Determine the (X, Y) coordinate at the center of the cell enclosing the given text.  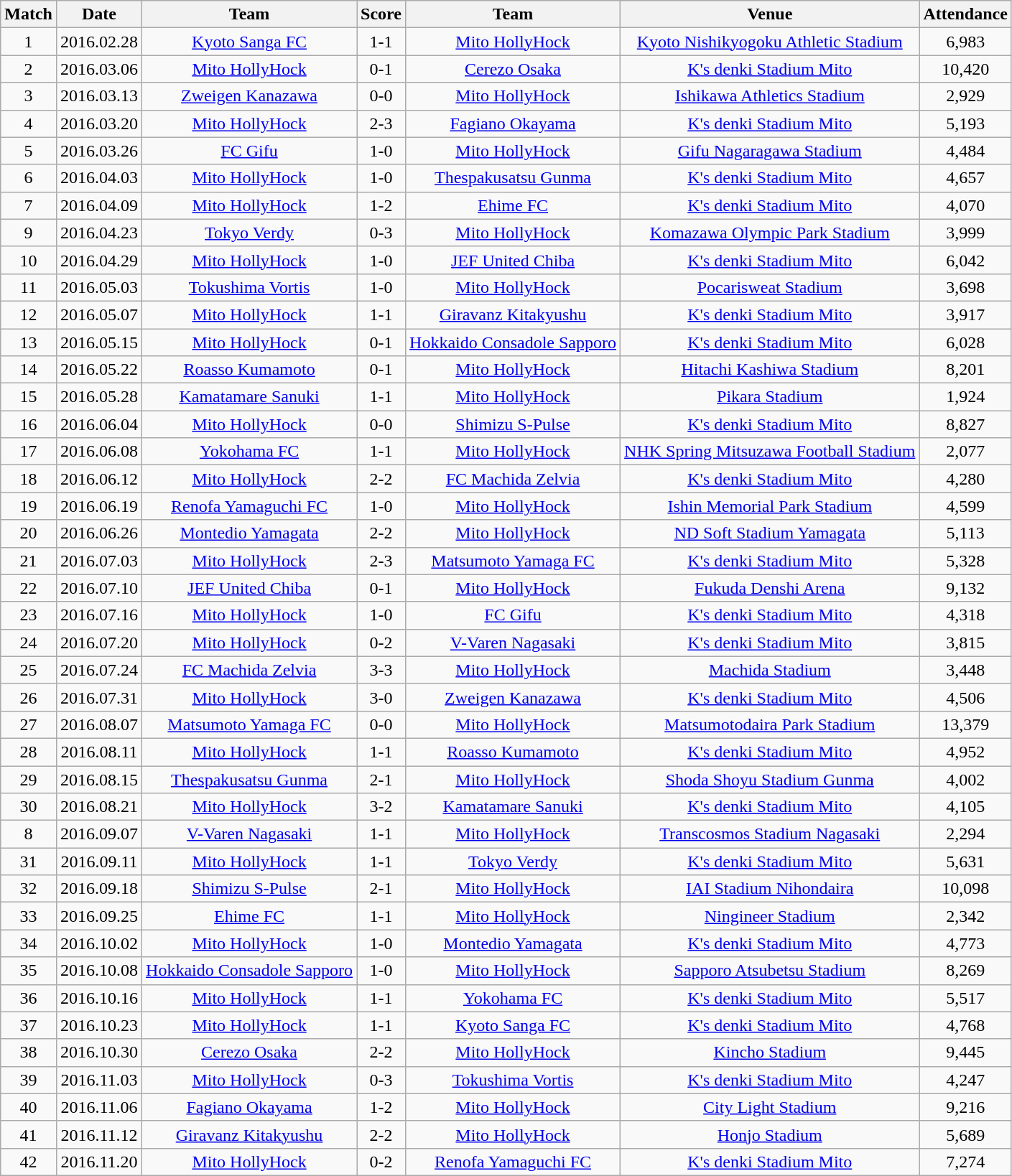
4,657 (965, 178)
9,132 (965, 588)
2 (29, 69)
2016.04.09 (99, 205)
2016.06.12 (99, 479)
7,274 (965, 1162)
5 (29, 151)
27 (29, 724)
Ishin Memorial Park Stadium (770, 506)
8,269 (965, 971)
23 (29, 615)
1 (29, 42)
37 (29, 1025)
2016.08.07 (99, 724)
4,280 (965, 479)
2016.07.16 (99, 615)
4,318 (965, 615)
2016.07.20 (99, 643)
2016.11.20 (99, 1162)
18 (29, 479)
10 (29, 260)
Honjo Stadium (770, 1134)
2016.10.02 (99, 943)
2,929 (965, 96)
Transcosmos Stadium Nagasaki (770, 834)
2016.04.03 (99, 178)
2016.07.03 (99, 561)
4,002 (965, 779)
3,815 (965, 643)
6 (29, 178)
5,631 (965, 862)
4,247 (965, 1080)
14 (29, 370)
9 (29, 233)
2016.08.15 (99, 779)
3,917 (965, 314)
10,098 (965, 889)
8,827 (965, 424)
Ningineer Stadium (770, 916)
Pocarisweat Stadium (770, 287)
24 (29, 643)
6,983 (965, 42)
3-0 (381, 697)
7 (29, 205)
33 (29, 916)
3,448 (965, 670)
Fukuda Denshi Arena (770, 588)
Komazawa Olympic Park Stadium (770, 233)
8,201 (965, 370)
2016.05.15 (99, 342)
City Light Stadium (770, 1107)
2016.11.12 (99, 1134)
2016.08.11 (99, 752)
Date (99, 14)
Kincho Stadium (770, 1053)
5,689 (965, 1134)
3-2 (381, 807)
15 (29, 397)
Venue (770, 14)
2016.04.23 (99, 233)
5,517 (965, 998)
5,193 (965, 123)
17 (29, 452)
Sapporo Atsubetsu Stadium (770, 971)
41 (29, 1134)
2016.10.16 (99, 998)
2016.08.21 (99, 807)
32 (29, 889)
2,294 (965, 834)
29 (29, 779)
6,042 (965, 260)
Ishikawa Athletics Stadium (770, 96)
9,216 (965, 1107)
2,342 (965, 916)
Match (29, 14)
4,952 (965, 752)
2016.10.08 (99, 971)
2016.06.19 (99, 506)
3-3 (381, 670)
2016.09.18 (99, 889)
ND Soft Stadium Yamagata (770, 533)
2016.05.03 (99, 287)
4,484 (965, 151)
2016.05.28 (99, 397)
2016.06.04 (99, 424)
28 (29, 752)
31 (29, 862)
2016.06.26 (99, 533)
Shoda Shoyu Stadium Gunma (770, 779)
2016.03.06 (99, 69)
39 (29, 1080)
2016.09.25 (99, 916)
Attendance (965, 14)
2016.11.03 (99, 1080)
2016.09.11 (99, 862)
42 (29, 1162)
22 (29, 588)
34 (29, 943)
3,698 (965, 287)
IAI Stadium Nihondaira (770, 889)
4,773 (965, 943)
2016.10.23 (99, 1025)
Pikara Stadium (770, 397)
10,420 (965, 69)
36 (29, 998)
4 (29, 123)
Score (381, 14)
5,113 (965, 533)
9,445 (965, 1053)
5,328 (965, 561)
2016.04.29 (99, 260)
25 (29, 670)
2016.07.24 (99, 670)
35 (29, 971)
3,999 (965, 233)
30 (29, 807)
26 (29, 697)
13 (29, 342)
6,028 (965, 342)
Hitachi Kashiwa Stadium (770, 370)
1,924 (965, 397)
2016.11.06 (99, 1107)
12 (29, 314)
2,077 (965, 452)
4,599 (965, 506)
Kyoto Nishikyogoku Athletic Stadium (770, 42)
4,105 (965, 807)
Matsumotodaira Park Stadium (770, 724)
2016.05.07 (99, 314)
13,379 (965, 724)
8 (29, 834)
4,506 (965, 697)
19 (29, 506)
2016.05.22 (99, 370)
2016.03.13 (99, 96)
NHK Spring Mitsuzawa Football Stadium (770, 452)
2016.02.28 (99, 42)
11 (29, 287)
3 (29, 96)
4,070 (965, 205)
2016.06.08 (99, 452)
Machida Stadium (770, 670)
21 (29, 561)
2016.07.31 (99, 697)
2016.03.20 (99, 123)
20 (29, 533)
16 (29, 424)
2016.09.07 (99, 834)
2016.07.10 (99, 588)
Gifu Nagaragawa Stadium (770, 151)
38 (29, 1053)
2016.03.26 (99, 151)
4,768 (965, 1025)
40 (29, 1107)
2016.10.30 (99, 1053)
